Return [X, Y] of the center of cell containing provided text 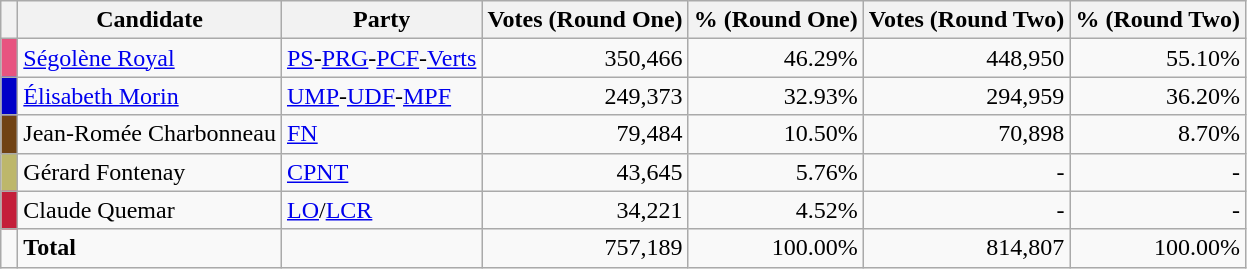
FN [381, 134]
LO/LCR [381, 210]
70,898 [966, 134]
Gérard Fontenay [150, 172]
Ségolène Royal [150, 58]
814,807 [966, 248]
UMP-UDF-MPF [381, 96]
448,950 [966, 58]
350,466 [585, 58]
294,959 [966, 96]
4.52% [776, 210]
Élisabeth Morin [150, 96]
% (Round One) [776, 20]
Votes (Round Two) [966, 20]
79,484 [585, 134]
34,221 [585, 210]
46.29% [776, 58]
36.20% [1158, 96]
Claude Quemar [150, 210]
Party [381, 20]
8.70% [1158, 134]
5.76% [776, 172]
CPNT [381, 172]
43,645 [585, 172]
Total [150, 248]
249,373 [585, 96]
PS-PRG-PCF-Verts [381, 58]
% (Round Two) [1158, 20]
32.93% [776, 96]
55.10% [1158, 58]
757,189 [585, 248]
10.50% [776, 134]
Candidate [150, 20]
Votes (Round One) [585, 20]
Jean-Romée Charbonneau [150, 134]
